Output the [x, y] coordinate of the center of the cell containing the given text.  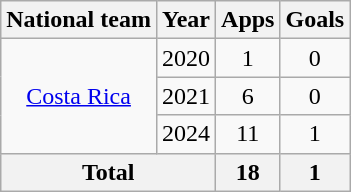
11 [248, 134]
Costa Rica [79, 96]
National team [79, 20]
Year [186, 20]
2024 [186, 134]
2021 [186, 96]
Apps [248, 20]
Total [108, 172]
18 [248, 172]
Goals [315, 20]
2020 [186, 58]
6 [248, 96]
